Pinpoint the cell where the given text exists, returning its (X, Y) midpoint coordinate. 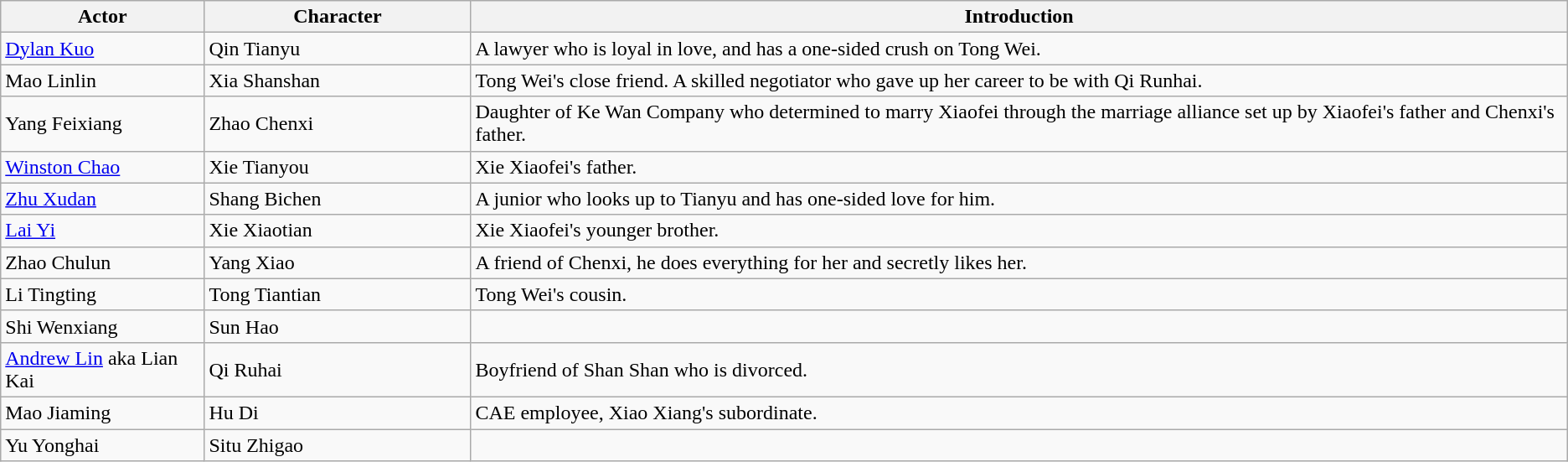
Yu Yonghai (102, 445)
A friend of Chenxi, he does everything for her and secretly likes her. (1019, 262)
Yang Feixiang (102, 124)
Winston Chao (102, 167)
Zhu Xudan (102, 199)
Introduction (1019, 17)
Mao Linlin (102, 80)
Tong Tiantian (338, 294)
Xie Xiaofei's father. (1019, 167)
Dylan Kuo (102, 49)
Zhao Chulun (102, 262)
Hu Di (338, 413)
Shang Bichen (338, 199)
A lawyer who is loyal in love, and has a one-sided crush on Tong Wei. (1019, 49)
Xia Shanshan (338, 80)
Andrew Lin aka Lian Kai (102, 369)
Xie Xiaofei's younger brother. (1019, 231)
Shi Wenxiang (102, 326)
Sun Hao (338, 326)
Qi Ruhai (338, 369)
Li Tingting (102, 294)
Lai Yi (102, 231)
A junior who looks up to Tianyu and has one-sided love for him. (1019, 199)
Situ Zhigao (338, 445)
Boyfriend of Shan Shan who is divorced. (1019, 369)
Qin Tianyu (338, 49)
Daughter of Ke Wan Company who determined to marry Xiaofei through the marriage alliance set up by Xiaofei's father and Chenxi's father. (1019, 124)
CAE employee, Xiao Xiang's subordinate. (1019, 413)
Character (338, 17)
Actor (102, 17)
Tong Wei's close friend. A skilled negotiator who gave up her career to be with Qi Runhai. (1019, 80)
Yang Xiao (338, 262)
Xie Tianyou (338, 167)
Tong Wei's cousin. (1019, 294)
Zhao Chenxi (338, 124)
Xie Xiaotian (338, 231)
Mao Jiaming (102, 413)
